Output the [X, Y] coordinate of the center of the cell containing the given text.  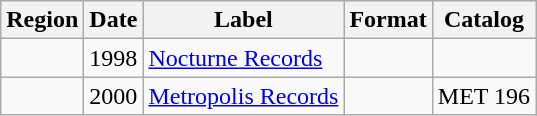
1998 [114, 58]
Label [244, 20]
MET 196 [484, 96]
Metropolis Records [244, 96]
2000 [114, 96]
Date [114, 20]
Region [42, 20]
Nocturne Records [244, 58]
Format [388, 20]
Catalog [484, 20]
